Return the [x, y] coordinate for the center point of the cell that contains the specified text.  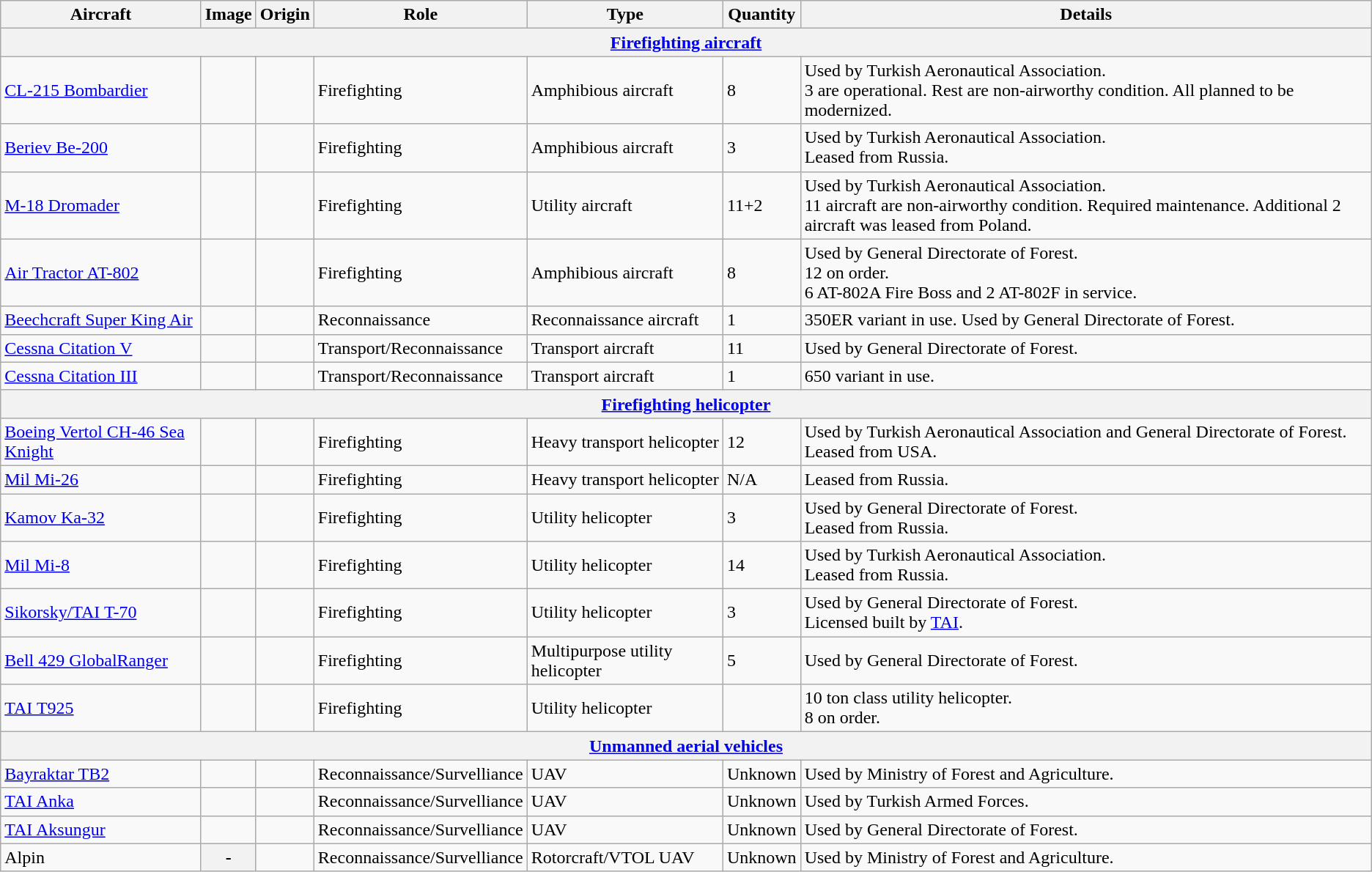
Multipurpose utility helicopter [624, 661]
Leased from Russia. [1086, 479]
Firefighting helicopter [686, 404]
Used by General Directorate of Forest.12 on order.6 AT-802A Fire Boss and 2 AT-802F in service. [1086, 273]
12 [761, 441]
Details [1086, 15]
Used by General Directorate of Forest.Leased from Russia. [1086, 517]
N/A [761, 479]
Unmanned aerial vehicles [686, 746]
Boeing Vertol CH-46 Sea Knight [101, 441]
Reconnaissance aircraft [624, 320]
14 [761, 566]
Cessna Citation III [101, 376]
5 [761, 661]
11+2 [761, 205]
Firefighting aircraft [686, 43]
Bayraktar TB2 [101, 774]
Air Tractor AT-802 [101, 273]
Aircraft [101, 15]
- [229, 857]
350ER variant in use. Used by General Directorate of Forest. [1086, 320]
Mil Mi-8 [101, 566]
Role [421, 15]
Bell 429 GlobalRanger [101, 661]
Reconnaissance [421, 320]
M-18 Dromader [101, 205]
Used by Turkish Aeronautical Association.3 are operational. Rest are non-airworthy condition. All planned to be modernized. [1086, 90]
Origin [284, 15]
Utility aircraft [624, 205]
Used by Turkish Aeronautical Association.11 aircraft are non-airworthy condition. Required maintenance. Additional 2 aircraft was leased from Poland. [1086, 205]
Alpin [101, 857]
Kamov Ka-32 [101, 517]
Sikorsky/TAI T-70 [101, 613]
650 variant in use. [1086, 376]
Beechcraft Super King Air [101, 320]
Rotorcraft/VTOL UAV [624, 857]
TAI Aksungur [101, 829]
Used by Turkish Armed Forces. [1086, 802]
Type [624, 15]
CL-215 Bombardier [101, 90]
Image [229, 15]
Used by General Directorate of Forest.Licensed built by TAI. [1086, 613]
Beriev Be-200 [101, 148]
Quantity [761, 15]
TAI Anka [101, 802]
Mil Mi-26 [101, 479]
11 [761, 348]
Cessna Citation V [101, 348]
TAI T925 [101, 708]
Used by Turkish Aeronautical Association and General Directorate of Forest.Leased from USA. [1086, 441]
10 ton class utility helicopter.8 on order. [1086, 708]
